Scan for the cell matching the given text and deliver its [X, Y] coordinate at center. 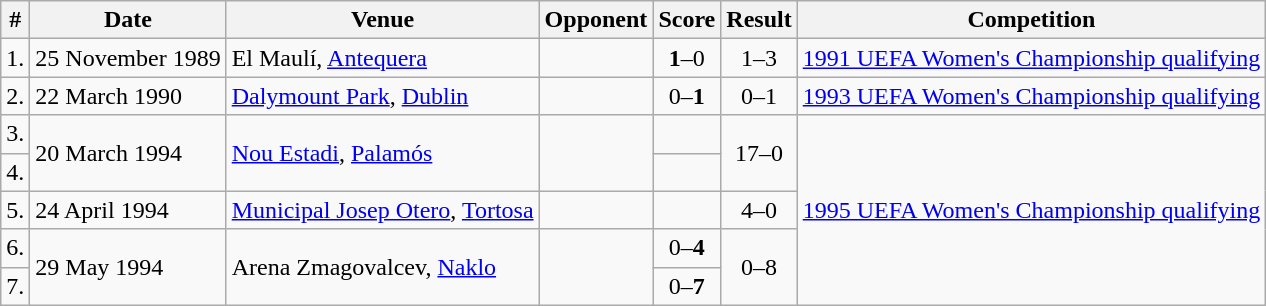
# [16, 20]
Venue [382, 20]
Dalymount Park, Dublin [382, 96]
Nou Estadi, Palamós [382, 153]
1995 UEFA Women's Championship qualifying [1032, 210]
20 March 1994 [128, 153]
3. [16, 134]
17–0 [759, 153]
Municipal Josep Otero, Tortosa [382, 210]
0–4 [687, 248]
Arena Zmagovalcev, Naklo [382, 267]
Date [128, 20]
Score [687, 20]
1. [16, 58]
29 May 1994 [128, 267]
0–7 [687, 286]
4–0 [759, 210]
1–0 [687, 58]
7. [16, 286]
22 March 1990 [128, 96]
1991 UEFA Women's Championship qualifying [1032, 58]
El Maulí, Antequera [382, 58]
Opponent [596, 20]
6. [16, 248]
25 November 1989 [128, 58]
0–8 [759, 267]
Competition [1032, 20]
1993 UEFA Women's Championship qualifying [1032, 96]
Result [759, 20]
1–3 [759, 58]
24 April 1994 [128, 210]
2. [16, 96]
4. [16, 172]
5. [16, 210]
